Scan for the cell matching the given text and deliver its (x, y) coordinate at center. 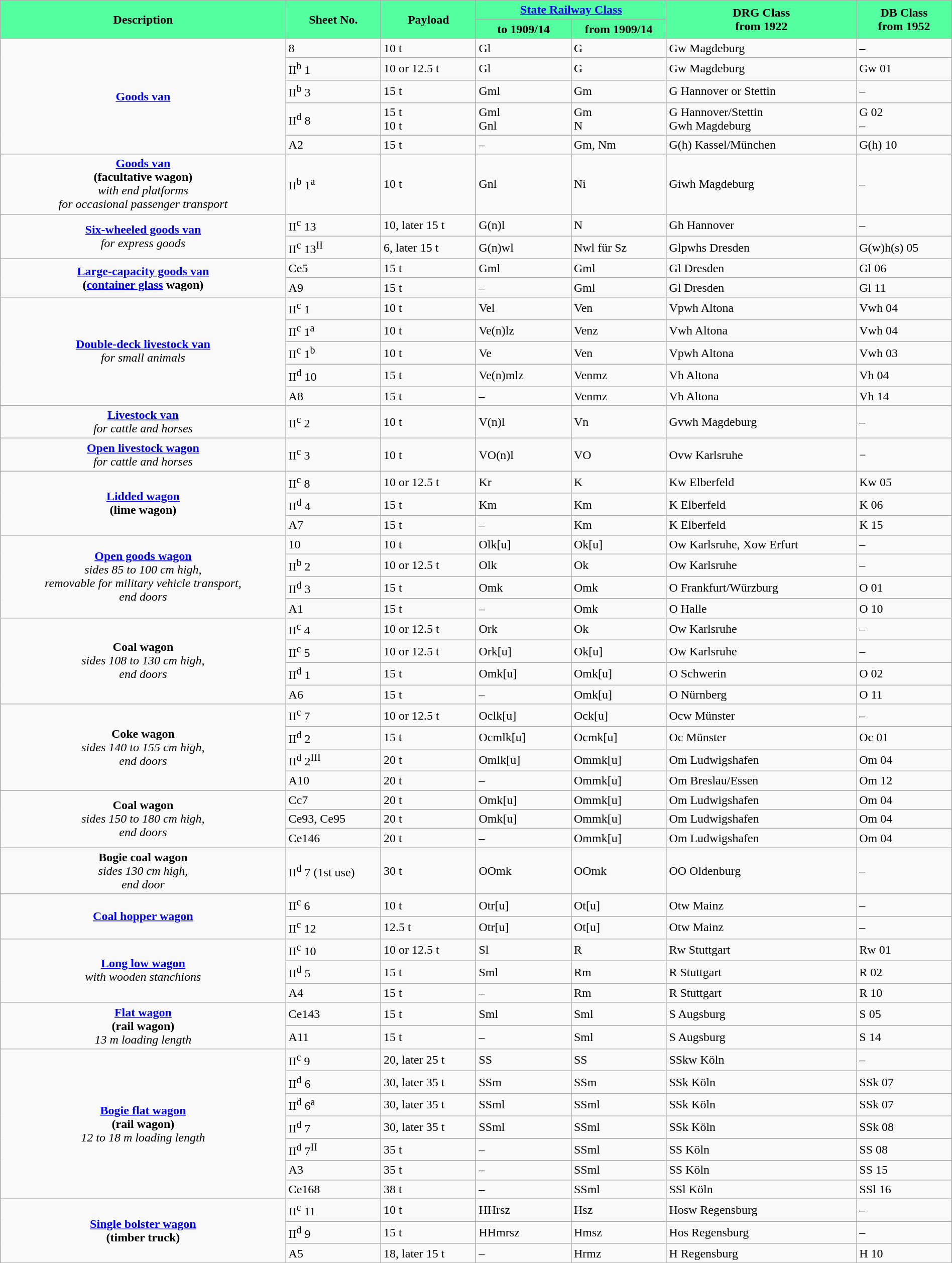
IIc 1b (333, 354)
20, later 25 t (429, 1060)
Vn (619, 422)
IIc 8 (333, 482)
Kw 05 (904, 482)
Ce5 (333, 268)
Six-wheeled goods van for express goods (143, 236)
Coke wagon sides 140 to 155 cm high, end doors (143, 747)
R (619, 950)
Goods van (facultative wagon) with end platforms for occasional passenger transport (143, 184)
Oc 01 (904, 738)
Coal wagon sides 108 to 130 cm high, end doors (143, 661)
Gl 11 (904, 287)
Gvwh Magdeburg (761, 422)
Coal hopper wagon (143, 916)
Ow Karlsruhe, Xow Erfurt (761, 544)
Long low wagon with wooden stanchions (143, 970)
H Regensburg (761, 1253)
O 10 (904, 608)
O Frankfurt/Würzburg (761, 588)
SSl Köln (761, 1189)
Vwh 03 (904, 354)
Ve (523, 354)
IId 3 (333, 588)
A6 (333, 695)
Oclk[u] (523, 715)
G(n)l (523, 225)
IId 7 (333, 1127)
Flat wagon (rail wagon) 13 m loading length (143, 1025)
VO(n)l (523, 455)
Vh 14 (904, 396)
12.5 t (429, 928)
Nwl für Sz (619, 248)
IId 2III (333, 760)
IIc 13 (333, 225)
Cc7 (333, 800)
Hosw Regensburg (761, 1210)
A10 (333, 781)
SS 08 (904, 1150)
Rw 01 (904, 950)
Gm, Nm (619, 145)
K 06 (904, 504)
State Railway Class (571, 10)
Double-deck livestock van for small animals (143, 351)
18, later 15 t (429, 1253)
IIb 1 (333, 69)
Om 12 (904, 781)
15 t 10 t (429, 119)
Oc Münster (761, 738)
A3 (333, 1170)
Omlk[u] (523, 760)
Ce143 (333, 1014)
IIb 2 (333, 565)
Ve(n)lz (523, 330)
O Halle (761, 608)
Gm N (619, 119)
Ocmk[u] (619, 738)
Ce93, Ce95 (333, 819)
Sl (523, 950)
G(w)h(s) 05 (904, 248)
IId 7II (333, 1150)
SS 15 (904, 1170)
VO (619, 455)
IId 7 (1st use) (333, 871)
Sheet No. (333, 20)
V(n)l (523, 422)
Lidded wagon (lime wagon) (143, 503)
IId 1 (333, 674)
IIc 10 (333, 950)
Ce146 (333, 838)
from 1909/14 (619, 29)
Hos Regensburg (761, 1232)
G(h) Kassel/München (761, 145)
Glpwhs Dresden (761, 248)
Ovw Karlsruhe (761, 455)
IIc 12 (333, 928)
Large-capacity goods van (container glass wagon) (143, 278)
A2 (333, 145)
SSk 08 (904, 1127)
Description (143, 20)
Payload (429, 20)
IIb 3 (333, 91)
Gml Gnl (523, 119)
Ork (523, 629)
R 10 (904, 993)
IId 5 (333, 972)
H 10 (904, 1253)
O 02 (904, 674)
A5 (333, 1253)
6, later 15 t (429, 248)
A9 (333, 287)
Gnl (523, 184)
Ni (619, 184)
IIc 6 (333, 905)
S 14 (904, 1037)
Hrmz (619, 1253)
Olk (523, 565)
K 15 (904, 525)
IIc 3 (333, 455)
HHrsz (523, 1210)
IIc 2 (333, 422)
R 02 (904, 972)
Ock[u] (619, 715)
Kr (523, 482)
Gh Hannover (761, 225)
Gl 06 (904, 268)
IIc 4 (333, 629)
IId 8 (333, 119)
Open goods wagon sides 85 to 100 cm high, removable for military vehicle transport, end doors (143, 577)
K (619, 482)
A11 (333, 1037)
O 11 (904, 695)
Vel (523, 308)
IId 10 (333, 376)
Goods van (143, 96)
DB Class from 1952 (904, 20)
10, later 15 t (429, 225)
Gm (619, 91)
Ocw Münster (761, 715)
IIc 5 (333, 652)
30 t (429, 871)
IIb 1a (333, 184)
IId 6 (333, 1083)
O 01 (904, 588)
Vh 04 (904, 376)
OO Oldenburg (761, 871)
SSkw Köln (761, 1060)
Single bolster wagon (timber truck) (143, 1230)
Open livestock wagon for cattle and horses (143, 455)
to 1909/14 (523, 29)
Bogie flat wagon (rail wagon) 12 to 18 m loading length (143, 1124)
Ork[u] (523, 652)
G(h) 10 (904, 145)
IIc 1a (333, 330)
IIc 7 (333, 715)
G(n)wl (523, 248)
Giwh Magdeburg (761, 184)
IId 6a (333, 1105)
G 02 – (904, 119)
IIc 1 (333, 308)
HHmrsz (523, 1232)
IId 2 (333, 738)
Hsz (619, 1210)
Gw 01 (904, 69)
G Hannover/Stettin Gwh Magdeburg (761, 119)
Hmsz (619, 1232)
Ce168 (333, 1189)
N (619, 225)
A4 (333, 993)
8 (333, 48)
Venz (619, 330)
A8 (333, 396)
DRG Class from 1922 (761, 20)
Rw Stuttgart (761, 950)
IId 9 (333, 1232)
IId 4 (333, 504)
IIc 9 (333, 1060)
Olk[u] (523, 544)
IIc 11 (333, 1210)
Bogie coal wagon sides 130 cm high, end door (143, 871)
G Hannover or Stettin (761, 91)
S 05 (904, 1014)
A1 (333, 608)
Ocmlk[u] (523, 738)
− (904, 455)
Vwh Altona (761, 330)
Ve(n)mlz (523, 376)
A7 (333, 525)
Coal wagon sides 150 to 180 cm high, end doors (143, 819)
IIc 13II (333, 248)
SSl 16 (904, 1189)
O Nürnberg (761, 695)
Kw Elberfeld (761, 482)
Livestock van for cattle and horses (143, 422)
10 (333, 544)
O Schwerin (761, 674)
Om Breslau/Essen (761, 781)
38 t (429, 1189)
